Search for the cell housing the specified text and yield its [X, Y] center coordinate. 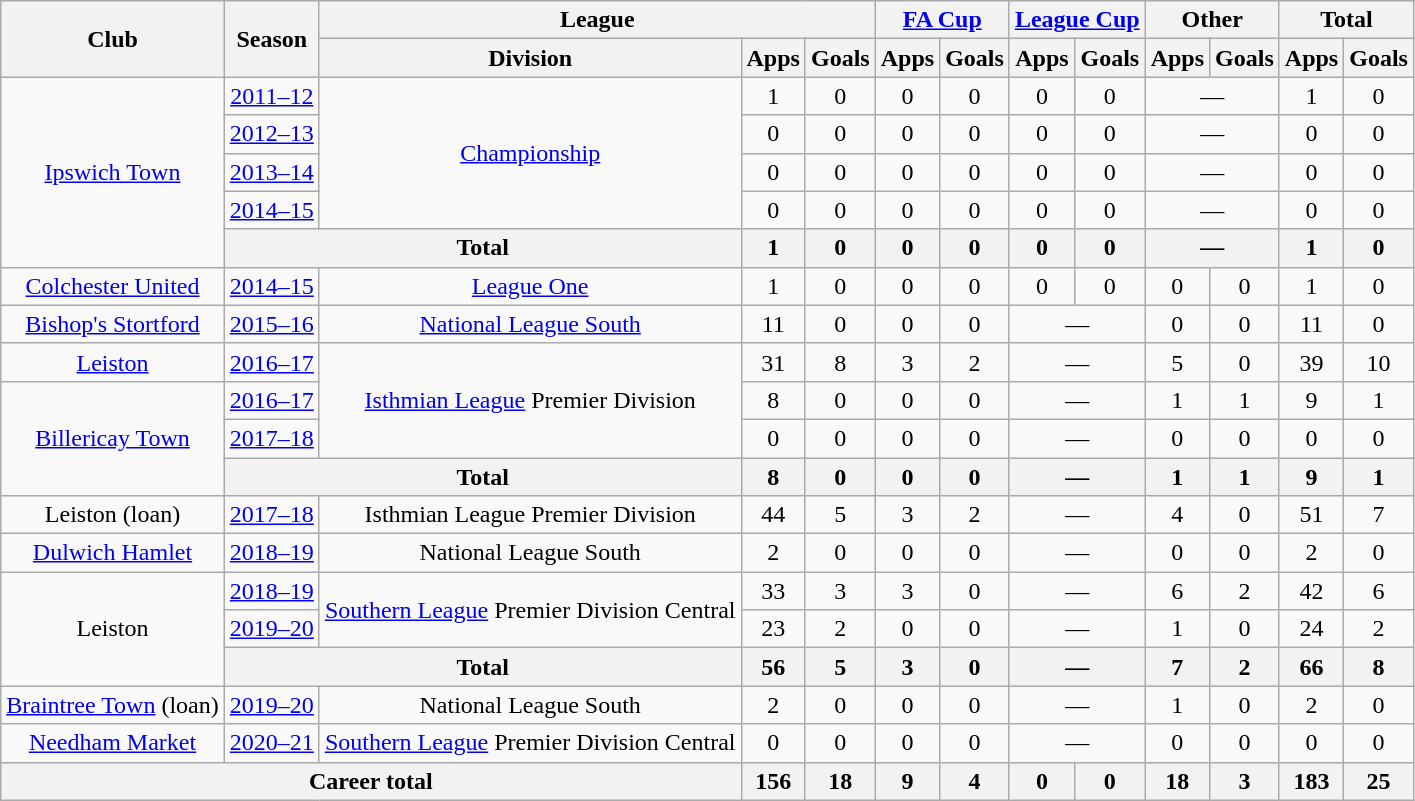
2020–21 [272, 743]
66 [1311, 667]
Leiston (loan) [113, 515]
2013–14 [272, 172]
25 [1379, 781]
44 [773, 515]
24 [1311, 629]
League One [530, 286]
League [597, 20]
2011–12 [272, 96]
Needham Market [113, 743]
156 [773, 781]
FA Cup [942, 20]
Dulwich Hamlet [113, 553]
183 [1311, 781]
2012–13 [272, 134]
Club [113, 39]
10 [1379, 362]
56 [773, 667]
Championship [530, 153]
31 [773, 362]
Career total [371, 781]
Braintree Town (loan) [113, 705]
Colchester United [113, 286]
Billericay Town [113, 438]
39 [1311, 362]
23 [773, 629]
42 [1311, 591]
Division [530, 58]
2015–16 [272, 324]
33 [773, 591]
51 [1311, 515]
Season [272, 39]
Other [1212, 20]
League Cup [1077, 20]
Bishop's Stortford [113, 324]
Ipswich Town [113, 172]
